Capture the cell that displays the provided text and extract its [x, y] central coordinate. 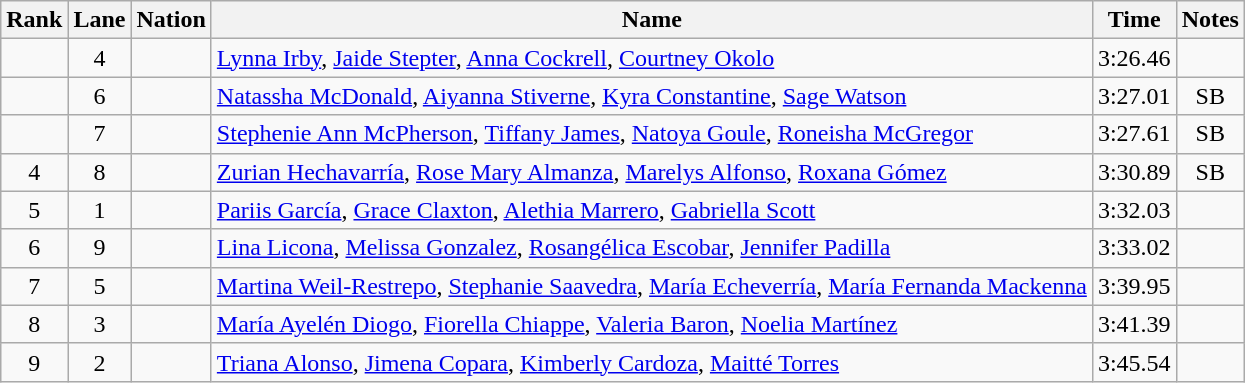
3:45.54 [1134, 362]
Rank [34, 20]
Martina Weil-Restrepo, Stephanie Saavedra, María Echeverría, María Fernanda Mackenna [652, 286]
1 [100, 210]
3:30.89 [1134, 172]
Nation [171, 20]
3:41.39 [1134, 324]
Triana Alonso, Jimena Copara, Kimberly Cardoza, Maitté Torres [652, 362]
Stephenie Ann McPherson, Tiffany James, Natoya Goule, Roneisha McGregor [652, 134]
3:26.46 [1134, 58]
2 [100, 362]
3:27.01 [1134, 96]
Natassha McDonald, Aiyanna Stiverne, Kyra Constantine, Sage Watson [652, 96]
Zurian Hechavarría, Rose Mary Almanza, Marelys Alfonso, Roxana Gómez [652, 172]
3:32.03 [1134, 210]
3 [100, 324]
Pariis García, Grace Claxton, Alethia Marrero, Gabriella Scott [652, 210]
Notes [1210, 20]
Time [1134, 20]
3:27.61 [1134, 134]
Lina Licona, Melissa Gonzalez, Rosangélica Escobar, Jennifer Padilla [652, 248]
Lynna Irby, Jaide Stepter, Anna Cockrell, Courtney Okolo [652, 58]
3:33.02 [1134, 248]
María Ayelén Diogo, Fiorella Chiappe, Valeria Baron, Noelia Martínez [652, 324]
Name [652, 20]
Lane [100, 20]
3:39.95 [1134, 286]
